Locate the cell with the specified text and output its [X, Y] center coordinate. 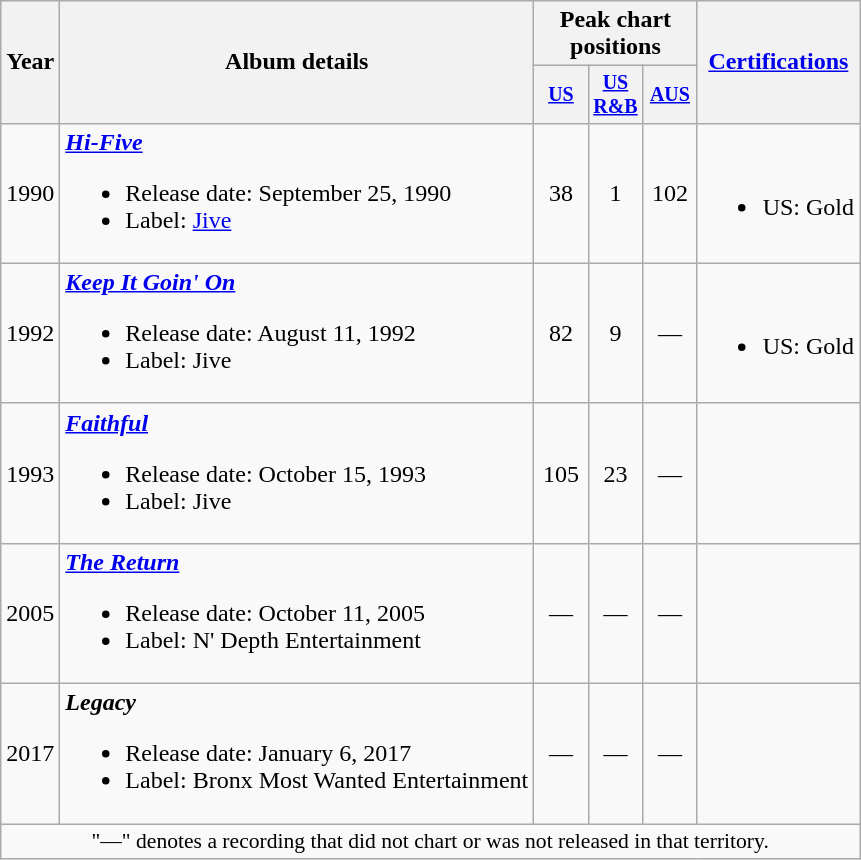
1990 [30, 193]
FaithfulRelease date: October 15, 1993Label: Jive [297, 473]
9 [615, 333]
USR&B [615, 94]
Album details [297, 62]
LegacyRelease date: January 6, 2017Label: Bronx Most Wanted Entertainment [297, 754]
2017 [30, 754]
Year [30, 62]
Peak chart positions [616, 34]
2005 [30, 613]
Certifications [778, 62]
82 [561, 333]
1993 [30, 473]
"—" denotes a recording that did not chart or was not released in that territory. [430, 842]
Hi-FiveRelease date: September 25, 1990Label: Jive [297, 193]
Keep It Goin' OnRelease date: August 11, 1992Label: Jive [297, 333]
38 [561, 193]
102 [670, 193]
1 [615, 193]
105 [561, 473]
The ReturnRelease date: October 11, 2005Label: N' Depth Entertainment [297, 613]
US [561, 94]
AUS [670, 94]
1992 [30, 333]
23 [615, 473]
